Return [X, Y] of the center of cell containing provided text 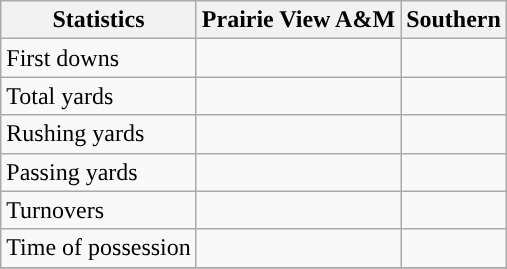
Statistics [99, 20]
Passing yards [99, 172]
Total yards [99, 96]
First downs [99, 58]
Prairie View A&M [298, 20]
Southern [454, 20]
Rushing yards [99, 134]
Turnovers [99, 210]
Time of possession [99, 248]
